Extract the (X, Y) coordinate from the center of the cell holding the provided text.  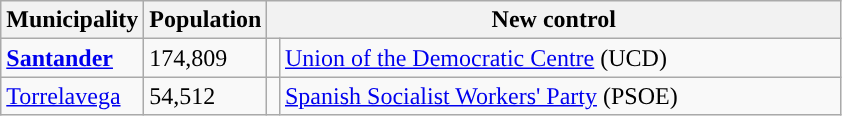
Torrelavega (72, 96)
Municipality (72, 20)
Spanish Socialist Workers' Party (PSOE) (560, 96)
54,512 (206, 96)
New control (554, 20)
Union of the Democratic Centre (UCD) (560, 58)
174,809 (206, 58)
Population (206, 20)
Santander (72, 58)
